Identify which cell holds the provided text, then report its [X, Y] central coordinate. 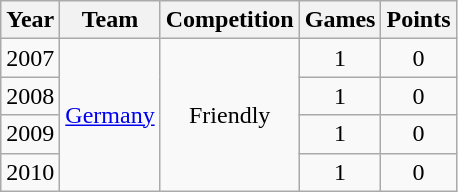
2008 [30, 96]
Games [340, 20]
2007 [30, 58]
2009 [30, 134]
Germany [110, 115]
Points [418, 20]
Year [30, 20]
Friendly [230, 115]
2010 [30, 172]
Team [110, 20]
Competition [230, 20]
